Find where the given text appears and provide that cell's center as (X, Y) coordinate. 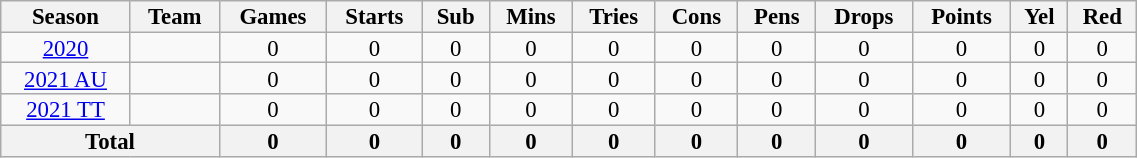
Season (66, 16)
2021 AU (66, 78)
Starts (374, 16)
2020 (66, 48)
Sub (456, 16)
Total (110, 140)
Drops (864, 16)
2021 TT (66, 110)
Cons (696, 16)
Games (273, 16)
Red (1102, 16)
Mins (530, 16)
Pens (777, 16)
Yel (1040, 16)
Points (962, 16)
Tries (613, 16)
Team (174, 16)
